Return the [X, Y] coordinate for the center point of the cell that contains the specified text.  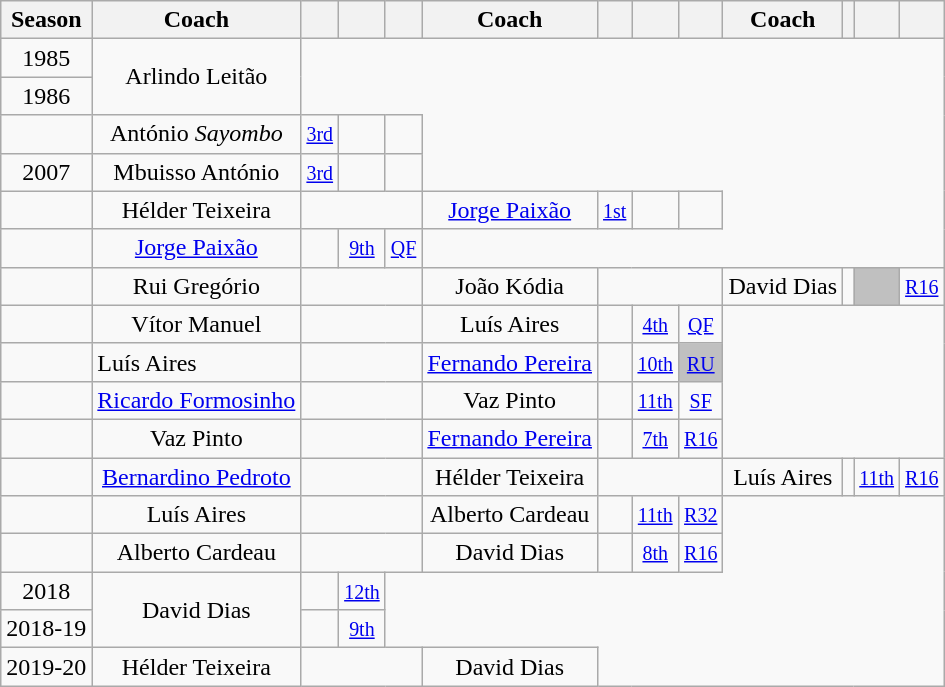
Vítor Manuel [196, 324]
2018 [46, 591]
1986 [46, 96]
12th [362, 591]
10th [656, 362]
2018-19 [46, 629]
António Sayombo [196, 134]
Mbuisso António [196, 172]
1985 [46, 58]
R32 [701, 515]
Ricardo Formosinho [196, 400]
Bernardino Pedroto [196, 477]
Arlindo Leitão [196, 77]
2007 [46, 172]
8th [656, 553]
Season [46, 20]
1st [615, 210]
SF [701, 400]
RU [701, 362]
7th [656, 438]
Rui Gregório [196, 286]
2019-20 [46, 667]
4th [656, 324]
João Kódia [510, 286]
